Scan for the cell matching the given text and deliver its [x, y] coordinate at center. 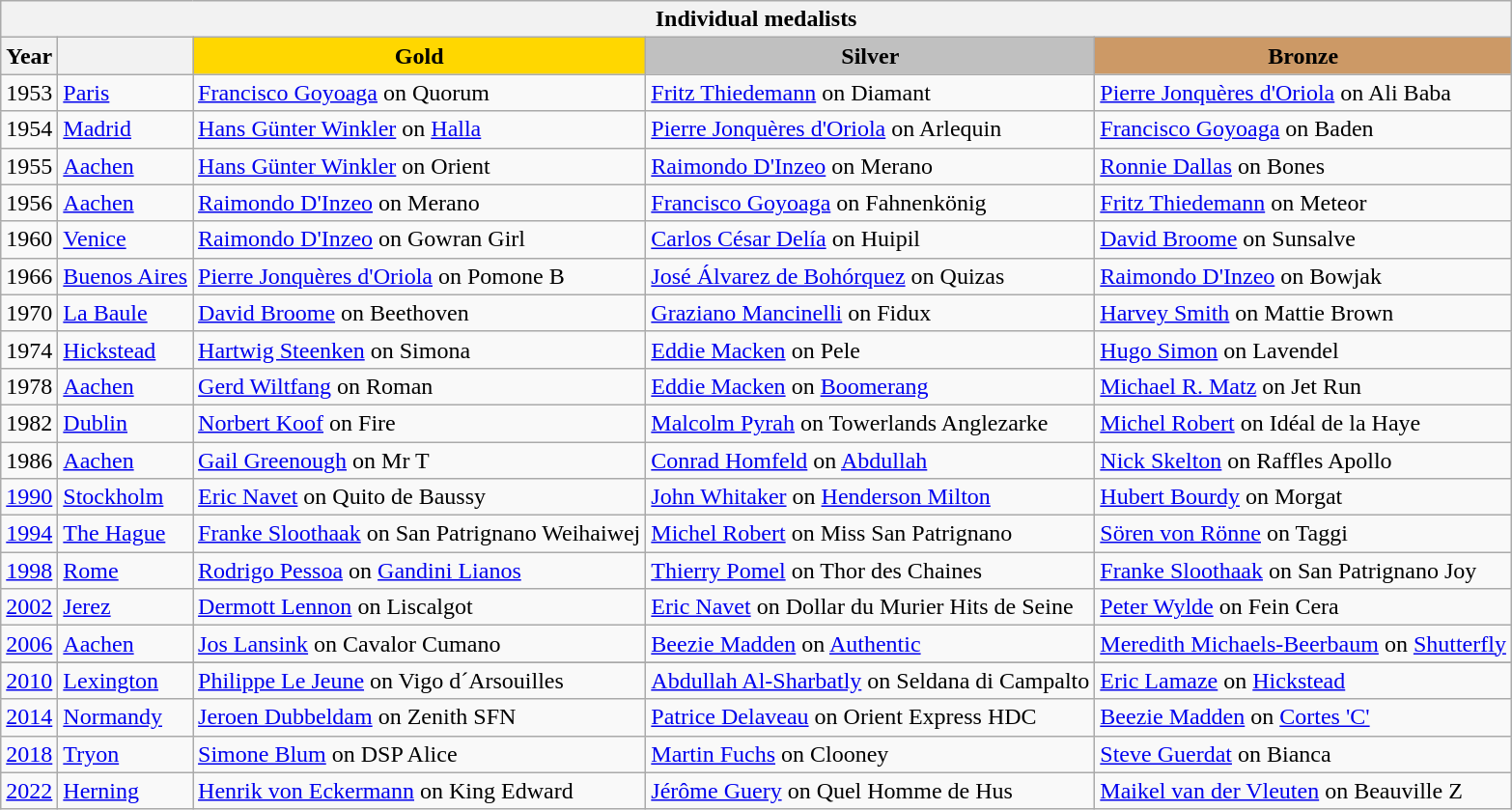
David Broome on Beethoven [419, 313]
Herning [126, 791]
Franke Sloothaak on San Patrignano Weihaiwej [419, 534]
Dermott Lennon on Liscalgot [419, 607]
Thierry Pomel on Thor des Chaines [871, 571]
Gold [419, 56]
1998 [29, 571]
Gerd Wiltfang on Roman [419, 386]
Beezie Madden on Cortes 'C' [1303, 717]
2018 [29, 754]
Nick Skelton on Raffles Apollo [1303, 461]
Francisco Goyoaga on Quorum [419, 93]
Jerez [126, 607]
1986 [29, 461]
Year [29, 56]
1954 [29, 129]
Jérôme Guery on Quel Homme de Hus [871, 791]
Stockholm [126, 497]
Hans Günter Winkler on Orient [419, 166]
John Whitaker on Henderson Milton [871, 497]
Normandy [126, 717]
Hubert Bourdy on Morgat [1303, 497]
1974 [29, 349]
1960 [29, 239]
1970 [29, 313]
Silver [871, 56]
Fritz Thiedemann on Meteor [1303, 203]
Dublin [126, 423]
Michel Robert on Miss San Patrignano [871, 534]
Individual medalists [757, 19]
Simone Blum on DSP Alice [419, 754]
Raimondo D'Inzeo on Bowjak [1303, 276]
Paris [126, 93]
2022 [29, 791]
Malcolm Pyrah on Towerlands Anglezarke [871, 423]
Carlos César Delía on Huipil [871, 239]
Hans Günter Winkler on Halla [419, 129]
Martin Fuchs on Clooney [871, 754]
Fritz Thiedemann on Diamant [871, 93]
Conrad Homfeld on Abdullah [871, 461]
Franke Sloothaak on San Patrignano Joy [1303, 571]
Tryon [126, 754]
Francisco Goyoaga on Baden [1303, 129]
Venice [126, 239]
Pierre Jonquères d'Oriola on Arlequin [871, 129]
Michael R. Matz on Jet Run [1303, 386]
The Hague [126, 534]
Pierre Jonquères d'Oriola on Pomone B [419, 276]
Jos Lansink on Cavalor Cumano [419, 644]
1966 [29, 276]
2010 [29, 681]
Madrid [126, 129]
Meredith Michaels-Beerbaum on Shutterfly [1303, 644]
Eric Navet on Quito de Baussy [419, 497]
Pierre Jonquères d'Oriola on Ali Baba [1303, 93]
1953 [29, 93]
Raimondo D'Inzeo on Gowran Girl [419, 239]
Gail Greenough on Mr T [419, 461]
Beezie Madden on Authentic [871, 644]
Rodrigo Pessoa on Gandini Lianos [419, 571]
1982 [29, 423]
Hartwig Steenken on Simona [419, 349]
1978 [29, 386]
Bronze [1303, 56]
Jeroen Dubbeldam on Zenith SFN [419, 717]
Patrice Delaveau on Orient Express HDC [871, 717]
1990 [29, 497]
David Broome on Sunsalve [1303, 239]
Eric Lamaze on Hickstead [1303, 681]
Abdullah Al-Sharbatly on Seldana di Campalto [871, 681]
Rome [126, 571]
La Baule [126, 313]
Graziano Mancinelli on Fidux [871, 313]
Philippe Le Jeune on Vigo d´Arsouilles [419, 681]
Peter Wylde on Fein Cera [1303, 607]
Maikel van der Vleuten on Beauville Z [1303, 791]
Francisco Goyoaga on Fahnenkönig [871, 203]
2002 [29, 607]
Buenos Aires [126, 276]
Eddie Macken on Pele [871, 349]
Lexington [126, 681]
Eric Navet on Dollar du Murier Hits de Seine [871, 607]
Sören von Rönne on Taggi [1303, 534]
1955 [29, 166]
1956 [29, 203]
Hugo Simon on Lavendel [1303, 349]
Hickstead [126, 349]
Ronnie Dallas on Bones [1303, 166]
José Álvarez de Bohórquez on Quizas [871, 276]
Harvey Smith on Mattie Brown [1303, 313]
Henrik von Eckermann on King Edward [419, 791]
Norbert Koof on Fire [419, 423]
2014 [29, 717]
1994 [29, 534]
Steve Guerdat on Bianca [1303, 754]
Michel Robert on Idéal de la Haye [1303, 423]
2006 [29, 644]
Eddie Macken on Boomerang [871, 386]
